Determine the (x, y) coordinate at the center of the cell enclosing the given text.  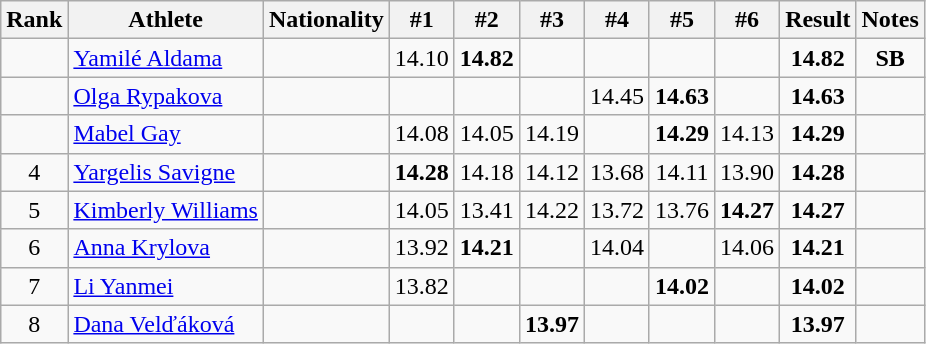
14.12 (552, 172)
6 (34, 248)
Rank (34, 20)
Dana Velďáková (166, 324)
Anna Krylova (166, 248)
#3 (552, 20)
8 (34, 324)
13.68 (616, 172)
SB (890, 58)
14.45 (616, 96)
14.22 (552, 210)
Mabel Gay (166, 134)
14.04 (616, 248)
13.90 (748, 172)
Notes (890, 20)
#2 (486, 20)
#1 (422, 20)
7 (34, 286)
14.06 (748, 248)
Yargelis Savigne (166, 172)
14.10 (422, 58)
14.11 (682, 172)
13.72 (616, 210)
14.13 (748, 134)
5 (34, 210)
Nationality (326, 20)
#4 (616, 20)
Athlete (166, 20)
Result (818, 20)
Kimberly Williams (166, 210)
Olga Rypakova (166, 96)
#5 (682, 20)
4 (34, 172)
14.18 (486, 172)
13.41 (486, 210)
14.19 (552, 134)
#6 (748, 20)
14.08 (422, 134)
13.82 (422, 286)
13.92 (422, 248)
Yamilé Aldama (166, 58)
13.76 (682, 210)
Li Yanmei (166, 286)
